Provide the (x, y) coordinate of the cell's center where the given text is located.  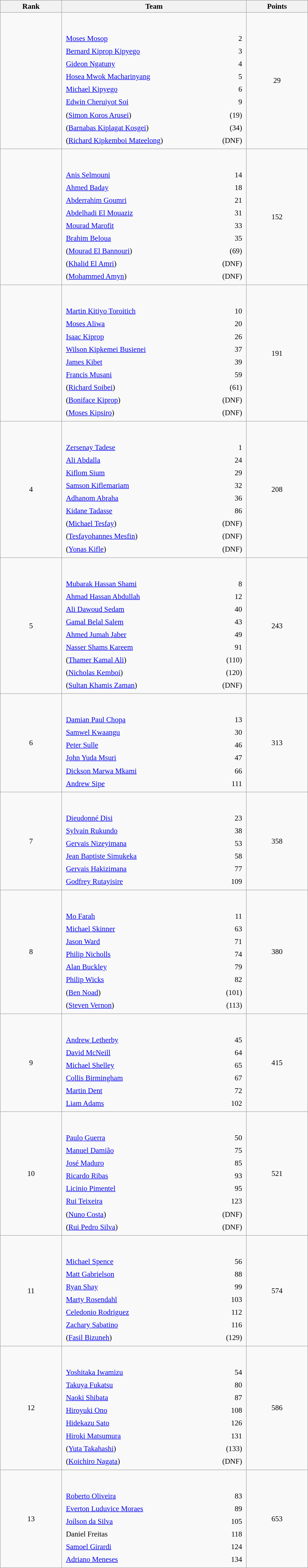
Ricardo Ribas (127, 1176)
Roberto Oliveira 83 Everton Luduvice Moraes 89 Joílson da Silva 105 Daniel Freitas 118 Samoel Girardi 124 Adriano Meneses 134 (154, 1519)
118 (230, 1534)
(Ben Noad) (130, 992)
43 (224, 622)
(61) (225, 387)
313 (277, 743)
20 (225, 324)
59 (225, 375)
95 (218, 1189)
85 (218, 1163)
35 (222, 238)
108 (219, 1410)
(Steven Vernon) (130, 1005)
Mourad Marofit (132, 226)
Mubarak Hassan Shami (133, 584)
75 (218, 1151)
152 (277, 217)
(Nicholas Kemboi) (133, 672)
Michael Shelley (136, 1065)
Damian Paul Chopa (140, 720)
87 (219, 1398)
Francis Musani (134, 375)
208 (277, 489)
26 (225, 337)
38 (229, 831)
91 (224, 647)
Brahim Beloua (132, 238)
33 (222, 226)
Philip Wicks (130, 980)
50 (218, 1138)
Bernard Kiprop Kipyego (137, 51)
103 (224, 1299)
Rank (31, 6)
Ahmad Hassan Abdullah (133, 596)
21 (222, 200)
(Thamer Kamal Ali) (133, 660)
Liam Adams (136, 1103)
Mo Farah (130, 916)
(Nuno Costa) (127, 1214)
(Rui Pedro Silva) (127, 1227)
Points (277, 6)
(129) (224, 1338)
64 (226, 1052)
Gervais Nizeyimana (139, 843)
Gamal Belal Salem (133, 622)
358 (277, 841)
Ahmed Baday (132, 187)
80 (219, 1385)
124 (230, 1547)
Gideon Ngatuny (137, 64)
521 (277, 1174)
36 (223, 498)
Adriano Meneses (140, 1559)
Dickson Marwa Mkami (140, 771)
Gervais Hakizimana (139, 869)
(101) (220, 992)
45 (226, 1040)
32 (223, 485)
126 (219, 1423)
Martin Kitiyo Toroitich (134, 311)
Celedonio Rodriguez (134, 1312)
Moses Aliwa (134, 324)
72 (226, 1090)
Manuel Damião (127, 1151)
Licinio Pimentel (127, 1189)
Everton Luduvice Moraes (140, 1509)
Michael Kipyego (137, 89)
(Sultan Khamis Zaman) (133, 685)
(Moses Kipsiro) (134, 413)
77 (229, 869)
(Michael Tesfay) (133, 524)
Hiroki Matsumura (129, 1436)
53 (229, 843)
Daniel Freitas (140, 1534)
(34) (227, 127)
191 (277, 353)
134 (230, 1559)
88 (224, 1274)
123 (218, 1201)
46 (230, 745)
Jean Baptiste Simukeka (139, 856)
112 (224, 1312)
83 (230, 1496)
30 (230, 733)
David McNeill (136, 1052)
86 (223, 511)
40 (224, 609)
(Khalid El Amri) (132, 264)
Andrew Letherby (136, 1040)
Samwel Kwaangu (140, 733)
37 (225, 349)
Isaac Kiprop (134, 337)
James Kibet (134, 362)
Kiflom Sium (133, 473)
Jason Ward (130, 942)
Abdelhadi El Mouaziz (132, 213)
Matt Gabrielson (134, 1274)
(Fasil Bizuneh) (134, 1338)
Alan Buckley (130, 967)
66 (230, 771)
Roberto Oliveira (140, 1496)
Team (154, 6)
47 (230, 758)
58 (229, 856)
Paulo Guerra 50 Manuel Damião 75 José Maduro 85 Ricardo Ribas 93 Licinio Pimentel 95 Rui Teixeira 123 (Nuno Costa) (DNF) (Rui Pedro Silva) (DNF) (154, 1174)
2 (227, 39)
99 (224, 1287)
65 (226, 1065)
Moses Mosop (137, 39)
Edwin Cheruiyot Soi (137, 102)
(133) (219, 1448)
1 (223, 447)
Hidekazu Sato (129, 1423)
Collis Birmingham (136, 1078)
Dieudonné Disi 23 Sylvain Rukundo 38 Gervais Nizeyimana 53 Jean Baptiste Simukeka 58 Gervais Hakizimana 77 Godfrey Rutayisire 109 (154, 841)
54 (219, 1372)
49 (224, 634)
Zachary Sabatino (134, 1325)
116 (224, 1325)
Martin Dent (136, 1090)
23 (229, 818)
Rui Teixeira (127, 1201)
82 (220, 980)
Abderrahim Goumri (132, 200)
(Mohammed Amyn) (132, 276)
Hiroyuki Ono (129, 1410)
89 (230, 1509)
Andrew Letherby 45 David McNeill 64 Michael Shelley 65 Collis Birmingham 67 Martin Dent 72 Liam Adams 102 (154, 1063)
(Simon Koros Arusei) (137, 115)
(Yuta Takahashi) (129, 1448)
14 (222, 175)
Joílson da Silva (140, 1521)
3 (227, 51)
Paulo Guerra (127, 1138)
Sylvain Rukundo (139, 831)
(120) (224, 672)
Michael Spence (134, 1261)
(Barnabas Kiplagat Kosgei) (137, 127)
Mo Farah 11 Michael Skinner 63 Jason Ward 71 Philip Nicholls 74 Alan Buckley 79 Philip Wicks 82 (Ben Noad) (101) (Steven Vernon) (113) (154, 952)
Michael Skinner (130, 929)
(19) (227, 115)
Ali Abdalla (133, 460)
74 (220, 954)
(Richard Kipkemboi Mateelong) (137, 140)
Godfrey Rutayisire (139, 882)
Zersenay Tadese (133, 447)
John Yuda Msuri (140, 758)
105 (230, 1521)
Naoki Shibata (129, 1398)
(69) (222, 251)
71 (220, 942)
7 (31, 841)
(Richard Soibei) (134, 387)
Takuya Fukatsu (129, 1385)
(Tesfayohannes Mesfin) (133, 536)
(113) (220, 1005)
Hosea Mwok Macharinyang (137, 77)
Wilson Kipkemei Busienei (134, 349)
Peter Sulle (140, 745)
31 (222, 213)
653 (277, 1519)
Dieudonné Disi (139, 818)
(Mourad El Bannouri) (132, 251)
Philip Nicholls (130, 954)
(110) (224, 660)
(Yonas Kifle) (133, 549)
Andrew Sipe (140, 783)
380 (277, 952)
Samoel Girardi (140, 1547)
93 (218, 1176)
24 (223, 460)
Marty Rosendahl (134, 1299)
67 (226, 1078)
Yoshitaka Iwamizu (129, 1372)
Anis Selmouni (132, 175)
39 (225, 362)
Kidane Tadasse (133, 511)
586 (277, 1408)
111 (230, 783)
Ahmed Jumah Jaber (133, 634)
Michael Spence 56 Matt Gabrielson 88 Ryan Shay 99 Marty Rosendahl 103 Celedonio Rodriguez 112 Zachary Sabatino 116 (Fasil Bizuneh) (129) (154, 1291)
79 (220, 967)
José Maduro (127, 1163)
Samson Kiflemariam (133, 485)
Damian Paul Chopa 13 Samwel Kwaangu 30 Peter Sulle 46 John Yuda Msuri 47 Dickson Marwa Mkami 66 Andrew Sipe 111 (154, 743)
Adhanom Abraha (133, 498)
574 (277, 1291)
Nasser Shams Kareem (133, 647)
243 (277, 626)
131 (219, 1436)
102 (226, 1103)
109 (229, 882)
(Boniface Kiprop) (134, 400)
(Koichiro Nagata) (129, 1461)
Ali Dawoud Sedam (133, 609)
18 (222, 187)
415 (277, 1063)
Ryan Shay (134, 1287)
56 (224, 1261)
63 (220, 929)
